Detect which cell encompasses the target text, then output its [X, Y] center coordinate. 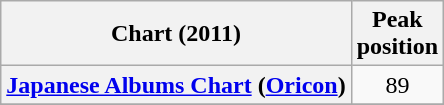
Peakposition [397, 34]
Chart (2011) [176, 34]
89 [397, 85]
Japanese Albums Chart (Oricon) [176, 85]
